Detect which cell encompasses the target text, then output its (x, y) center coordinate. 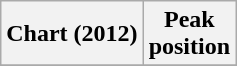
Peakposition (189, 34)
Chart (2012) (72, 34)
